Scan for the cell matching the given text and deliver its (X, Y) coordinate at center. 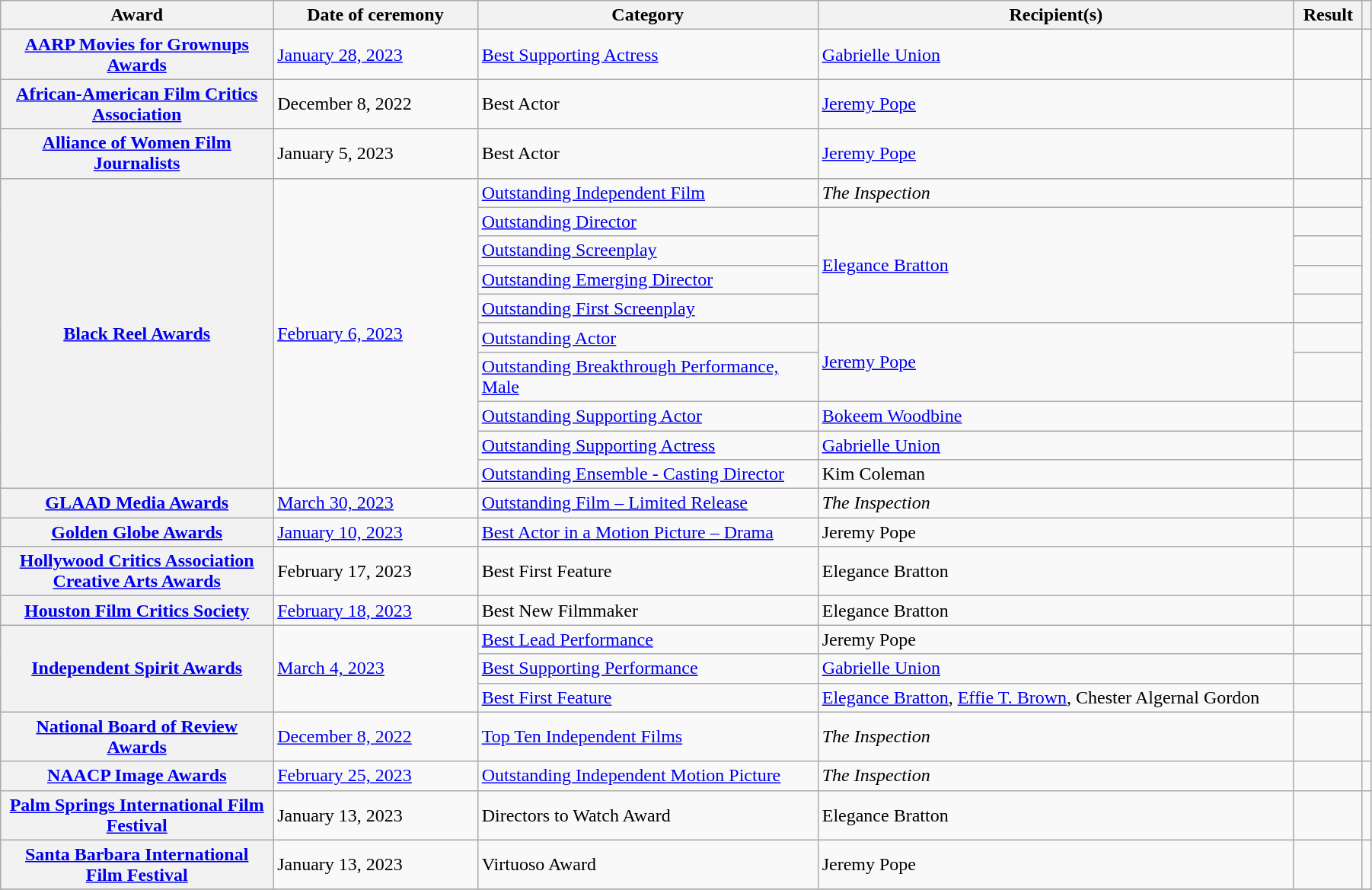
Best Lead Performance (647, 640)
Award (137, 15)
NAACP Image Awards (137, 776)
Outstanding Supporting Actress (647, 445)
Golden Globe Awards (137, 532)
February 25, 2023 (375, 776)
Alliance of Women Film Journalists (137, 154)
Date of ceremony (375, 15)
Outstanding Emerging Director (647, 279)
January 10, 2023 (375, 532)
Outstanding Supporting Actor (647, 416)
Kim Coleman (1055, 474)
Santa Barbara International Film Festival (137, 865)
Outstanding Independent Film (647, 193)
Outstanding Film – Limited Release (647, 503)
March 30, 2023 (375, 503)
Palm Springs International Film Festival (137, 815)
Best Supporting Actress (647, 55)
February 17, 2023 (375, 571)
Independent Spirit Awards (137, 668)
Best New Filmmaker (647, 611)
Best Actor in a Motion Picture – Drama (647, 532)
March 4, 2023 (375, 668)
Black Reel Awards (137, 333)
January 28, 2023 (375, 55)
Elegance Bratton, Effie T. Brown, Chester Algernal Gordon (1055, 697)
African-American Film Critics Association (137, 104)
Directors to Watch Award (647, 815)
Best Supporting Performance (647, 668)
Category (647, 15)
Outstanding Director (647, 222)
Top Ten Independent Films (647, 737)
AARP Movies for Grownups Awards (137, 55)
Outstanding Ensemble - Casting Director (647, 474)
February 6, 2023 (375, 333)
National Board of Review Awards (137, 737)
Bokeem Woodbine (1055, 416)
Virtuoso Award (647, 865)
Recipient(s) (1055, 15)
Houston Film Critics Society (137, 611)
Hollywood Critics Association Creative Arts Awards (137, 571)
Outstanding Screenplay (647, 250)
Outstanding First Screenplay (647, 308)
Outstanding Independent Motion Picture (647, 776)
February 18, 2023 (375, 611)
Result (1328, 15)
Outstanding Breakthrough Performance, Male (647, 376)
Outstanding Actor (647, 337)
January 5, 2023 (375, 154)
GLAAD Media Awards (137, 503)
